Determine the (X, Y) coordinate at the center of the cell enclosing the given text.  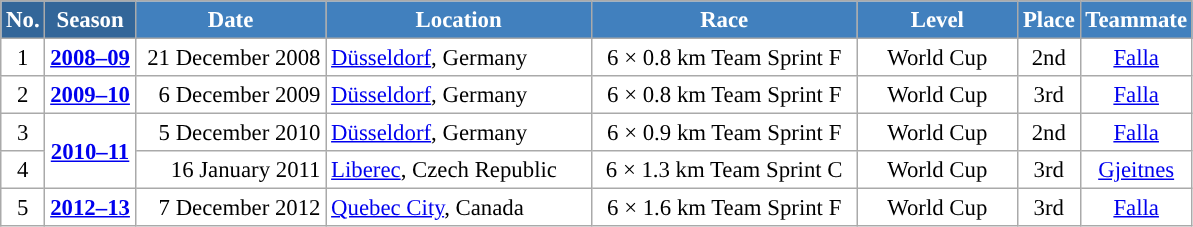
2008–09 (90, 58)
5 December 2010 (230, 133)
7 December 2012 (230, 208)
6 × 0.9 km Team Sprint F (724, 133)
4 (23, 170)
Quebec City, Canada (459, 208)
6 December 2009 (230, 95)
6 × 1.3 km Team Sprint C (724, 170)
2012–13 (90, 208)
Liberec, Czech Republic (459, 170)
1 (23, 58)
2009–10 (90, 95)
Place (1049, 20)
2 (23, 95)
Season (90, 20)
Date (230, 20)
16 January 2011 (230, 170)
3 (23, 133)
21 December 2008 (230, 58)
Teammate (1136, 20)
No. (23, 20)
6 × 1.6 km Team Sprint F (724, 208)
Gjeitnes (1136, 170)
2010–11 (90, 152)
5 (23, 208)
Location (459, 20)
Race (724, 20)
Level (938, 20)
